Capture the cell that displays the provided text and extract its [x, y] central coordinate. 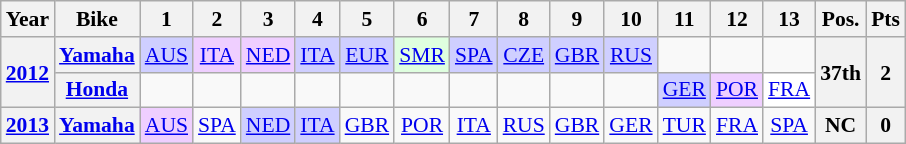
Honda [97, 90]
8 [524, 19]
EUR [368, 55]
TUR [684, 126]
SMR [422, 55]
4 [317, 19]
0 [886, 126]
Pts [886, 19]
Year [28, 19]
CZE [524, 55]
11 [684, 19]
5 [368, 19]
2013 [28, 126]
6 [422, 19]
2012 [28, 72]
7 [474, 19]
37th [840, 72]
10 [630, 19]
NC [840, 126]
1 [166, 19]
13 [789, 19]
3 [268, 19]
Bike [97, 19]
12 [737, 19]
Pos. [840, 19]
9 [578, 19]
